Extract the [x, y] coordinate from the center of the cell holding the provided text.  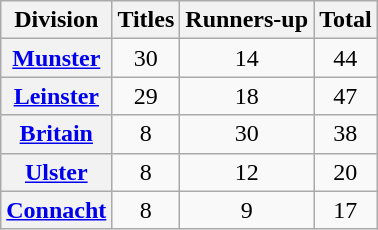
14 [247, 58]
47 [346, 96]
Connacht [56, 210]
Munster [56, 58]
12 [247, 172]
Total [346, 20]
44 [346, 58]
20 [346, 172]
29 [146, 96]
Titles [146, 20]
Leinster [56, 96]
Division [56, 20]
9 [247, 210]
Ulster [56, 172]
Britain [56, 134]
17 [346, 210]
Runners-up [247, 20]
18 [247, 96]
38 [346, 134]
